Search for the cell housing the specified text and yield its (X, Y) center coordinate. 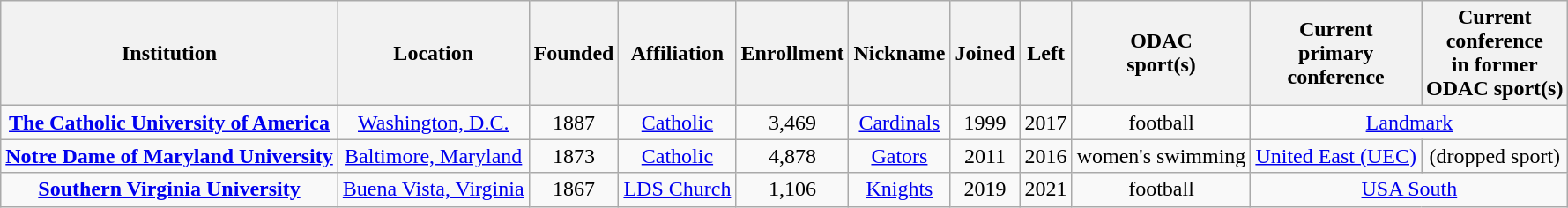
Cardinals (899, 123)
Founded (574, 53)
1999 (985, 123)
Buena Vista, Virginia (434, 189)
2021 (1045, 189)
Left (1045, 53)
2017 (1045, 123)
ODACsport(s) (1162, 53)
USA South (1409, 189)
women's swimming (1162, 156)
LDS Church (677, 189)
Knights (899, 189)
2019 (985, 189)
1873 (574, 156)
Location (434, 53)
2016 (1045, 156)
Gators (899, 156)
Affiliation (677, 53)
The Catholic University of America (169, 123)
Baltimore, Maryland (434, 156)
Currentprimaryconference (1336, 53)
1867 (574, 189)
1887 (574, 123)
Currentconferencein formerODAC sport(s) (1495, 53)
Joined (985, 53)
2011 (985, 156)
Washington, D.C. (434, 123)
(dropped sport) (1495, 156)
Institution (169, 53)
3,469 (792, 123)
1,106 (792, 189)
Notre Dame of Maryland University (169, 156)
4,878 (792, 156)
United East (UEC) (1336, 156)
Enrollment (792, 53)
Landmark (1409, 123)
Southern Virginia University (169, 189)
Nickname (899, 53)
